Search for the cell housing the specified text and yield its (x, y) center coordinate. 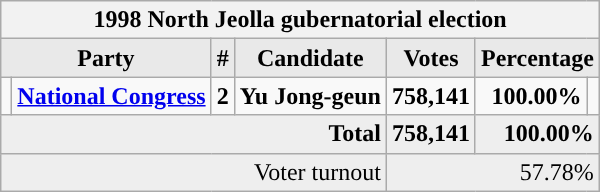
Percentage (537, 58)
National Congress (112, 96)
Party (106, 58)
Candidate (310, 58)
Votes (430, 58)
2 (222, 96)
Voter turnout (194, 172)
Yu Jong-geun (310, 96)
57.78% (492, 172)
1998 North Jeolla gubernatorial election (300, 20)
# (222, 58)
Total (194, 134)
